Find where the given text appears and provide that cell's center as (x, y) coordinate. 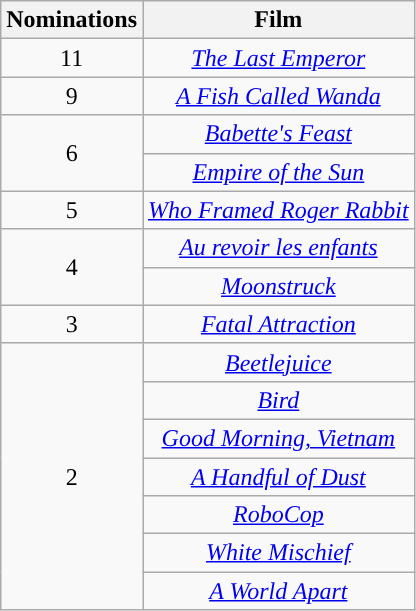
The Last Emperor (278, 58)
A Fish Called Wanda (278, 96)
5 (72, 210)
11 (72, 58)
Good Morning, Vietnam (278, 438)
A Handful of Dust (278, 477)
A World Apart (278, 591)
3 (72, 324)
Fatal Attraction (278, 324)
9 (72, 96)
Who Framed Roger Rabbit (278, 210)
White Mischief (278, 553)
Nominations (72, 20)
Empire of the Sun (278, 172)
Beetlejuice (278, 362)
6 (72, 153)
Film (278, 20)
Babette's Feast (278, 134)
Bird (278, 400)
Moonstruck (278, 286)
RoboCop (278, 515)
Au revoir les enfants (278, 248)
4 (72, 267)
2 (72, 476)
